For the text-containing cell, return its midpoint in [x, y] coordinate format. 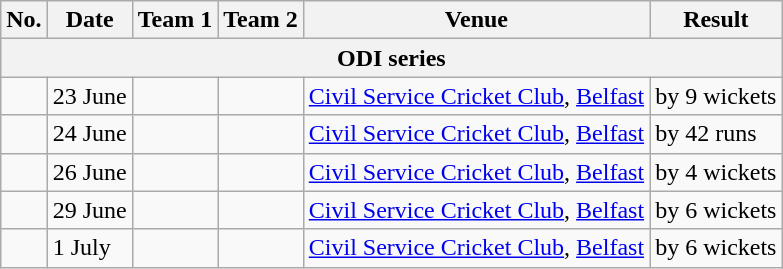
Team 2 [261, 20]
1 July [90, 248]
Date [90, 20]
Result [716, 20]
Team 1 [175, 20]
29 June [90, 210]
23 June [90, 96]
ODI series [392, 58]
by 9 wickets [716, 96]
by 4 wickets [716, 172]
26 June [90, 172]
Venue [476, 20]
No. [24, 20]
24 June [90, 134]
by 42 runs [716, 134]
